Find where the given text appears and provide that cell's center as [x, y] coordinate. 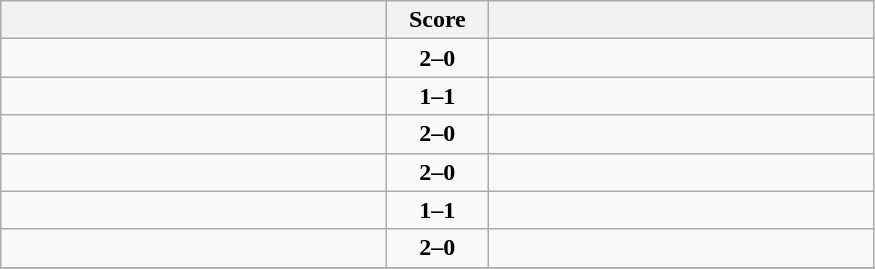
Score [438, 20]
